Identify which cell holds the provided text, then report its [X, Y] central coordinate. 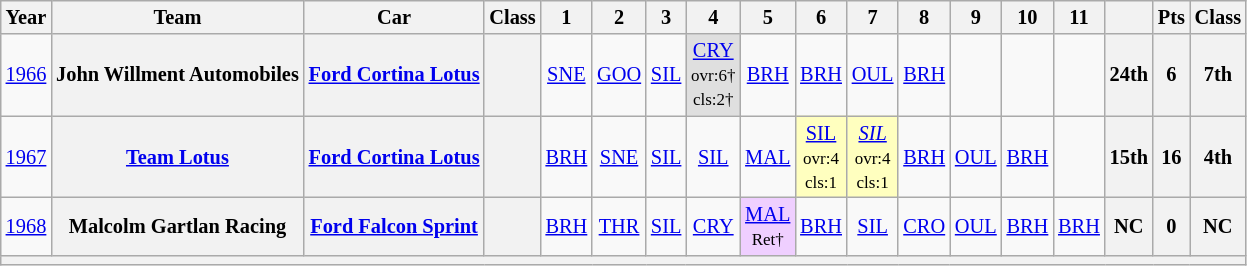
9 [976, 17]
4th [1218, 157]
1968 [26, 226]
Malcolm Gartlan Racing [178, 226]
15th [1129, 157]
1967 [26, 157]
CRO [924, 226]
1966 [26, 75]
John Willment Automobiles [178, 75]
5 [768, 17]
16 [1172, 157]
Ford Falcon Sprint [394, 226]
7 [873, 17]
MAL [768, 157]
CRY [713, 226]
7th [1218, 75]
11 [1079, 17]
3 [666, 17]
Team Lotus [178, 157]
GOO [619, 75]
4 [713, 17]
0 [1172, 226]
8 [924, 17]
24th [1129, 75]
Team [178, 17]
2 [619, 17]
Year [26, 17]
10 [1028, 17]
CRYovr:6†cls:2† [713, 75]
Pts [1172, 17]
MALRet† [768, 226]
THR [619, 226]
1 [567, 17]
Car [394, 17]
